Detect which cell encompasses the target text, then output its [x, y] center coordinate. 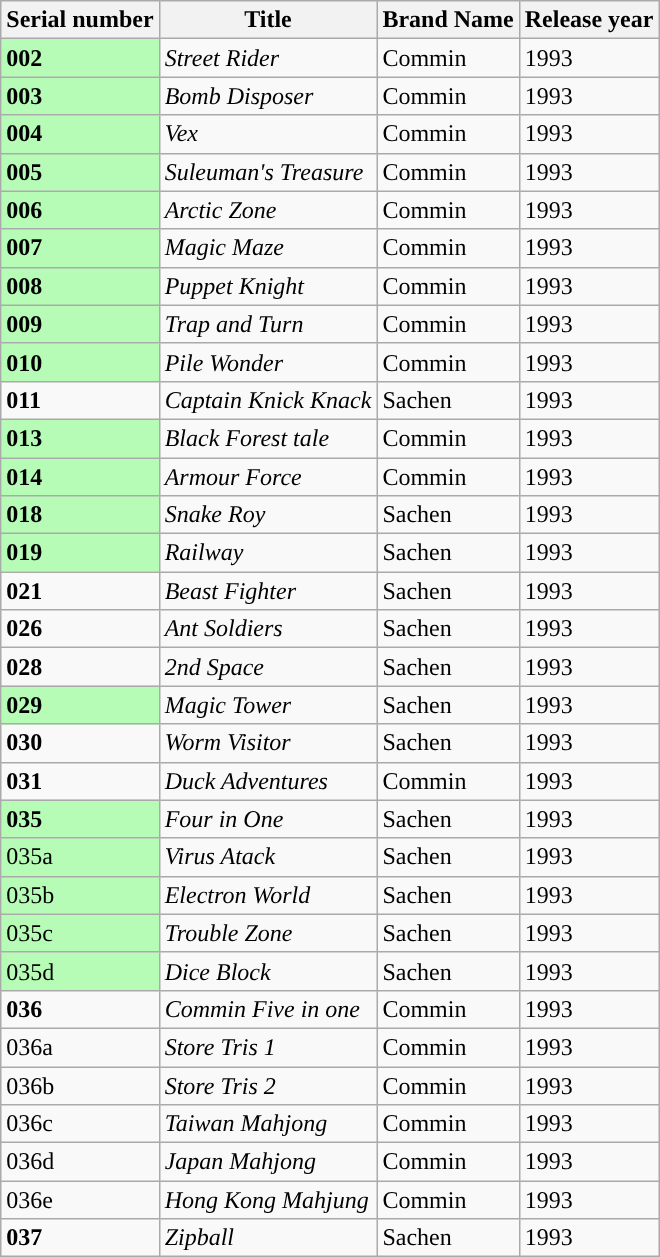
036b [80, 1085]
026 [80, 629]
Beast Fighter [268, 591]
Serial number [80, 20]
Trap and Turn [268, 324]
Magic Tower [268, 705]
Armour Force [268, 477]
Duck Adventures [268, 781]
Title [268, 20]
Virus Atack [268, 857]
Vex [268, 134]
035d [80, 971]
035a [80, 857]
Store Tris 2 [268, 1085]
Puppet Knight [268, 286]
Pile Wonder [268, 362]
037 [80, 1238]
Release year [589, 20]
036c [80, 1124]
Magic Maze [268, 248]
008 [80, 286]
018 [80, 515]
Dice Block [268, 971]
005 [80, 172]
Black Forest tale [268, 438]
006 [80, 210]
028 [80, 667]
021 [80, 591]
Ant Soldiers [268, 629]
036a [80, 1047]
Brand Name [448, 20]
019 [80, 553]
029 [80, 705]
Snake Roy [268, 515]
Electron World [268, 895]
Taiwan Mahjong [268, 1124]
Bomb Disposer [268, 96]
004 [80, 134]
013 [80, 438]
Trouble Zone [268, 933]
009 [80, 324]
003 [80, 96]
014 [80, 477]
Street Rider [268, 58]
Commin Five in one [268, 1009]
Worm Visitor [268, 743]
010 [80, 362]
030 [80, 743]
002 [80, 58]
035 [80, 819]
Japan Mahjong [268, 1162]
011 [80, 400]
Zipball [268, 1238]
2nd Space [268, 667]
Four in One [268, 819]
036 [80, 1009]
036d [80, 1162]
035c [80, 933]
035b [80, 895]
Suleuman's Treasure [268, 172]
031 [80, 781]
Store Tris 1 [268, 1047]
Hong Kong Mahjung [268, 1200]
036e [80, 1200]
Arctic Zone [268, 210]
Captain Knick Knack [268, 400]
007 [80, 248]
Railway [268, 553]
